From the cell containing the given text, extract its center point as [X, Y] coordinate. 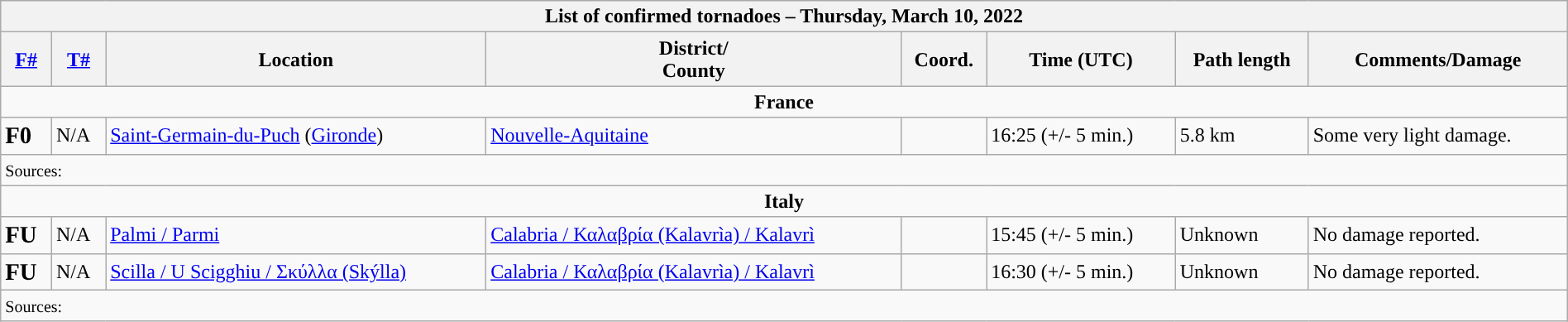
Comments/Damage [1437, 60]
France [784, 102]
16:25 (+/- 5 min.) [1082, 136]
Some very light damage. [1437, 136]
Nouvelle-Aquitaine [694, 136]
F0 [26, 136]
T# [78, 60]
5.8 km [1242, 136]
Scilla / U Scigghiu / Σκύλλα (Skýlla) [296, 272]
Coord. [944, 60]
Time (UTC) [1082, 60]
Palmi / Parmi [296, 235]
Path length [1242, 60]
List of confirmed tornadoes – Thursday, March 10, 2022 [784, 17]
Italy [784, 201]
Location [296, 60]
District/County [694, 60]
F# [26, 60]
15:45 (+/- 5 min.) [1082, 235]
Saint-Germain-du-Puch (Gironde) [296, 136]
16:30 (+/- 5 min.) [1082, 272]
